Identify which cell holds the provided text, then report its (x, y) central coordinate. 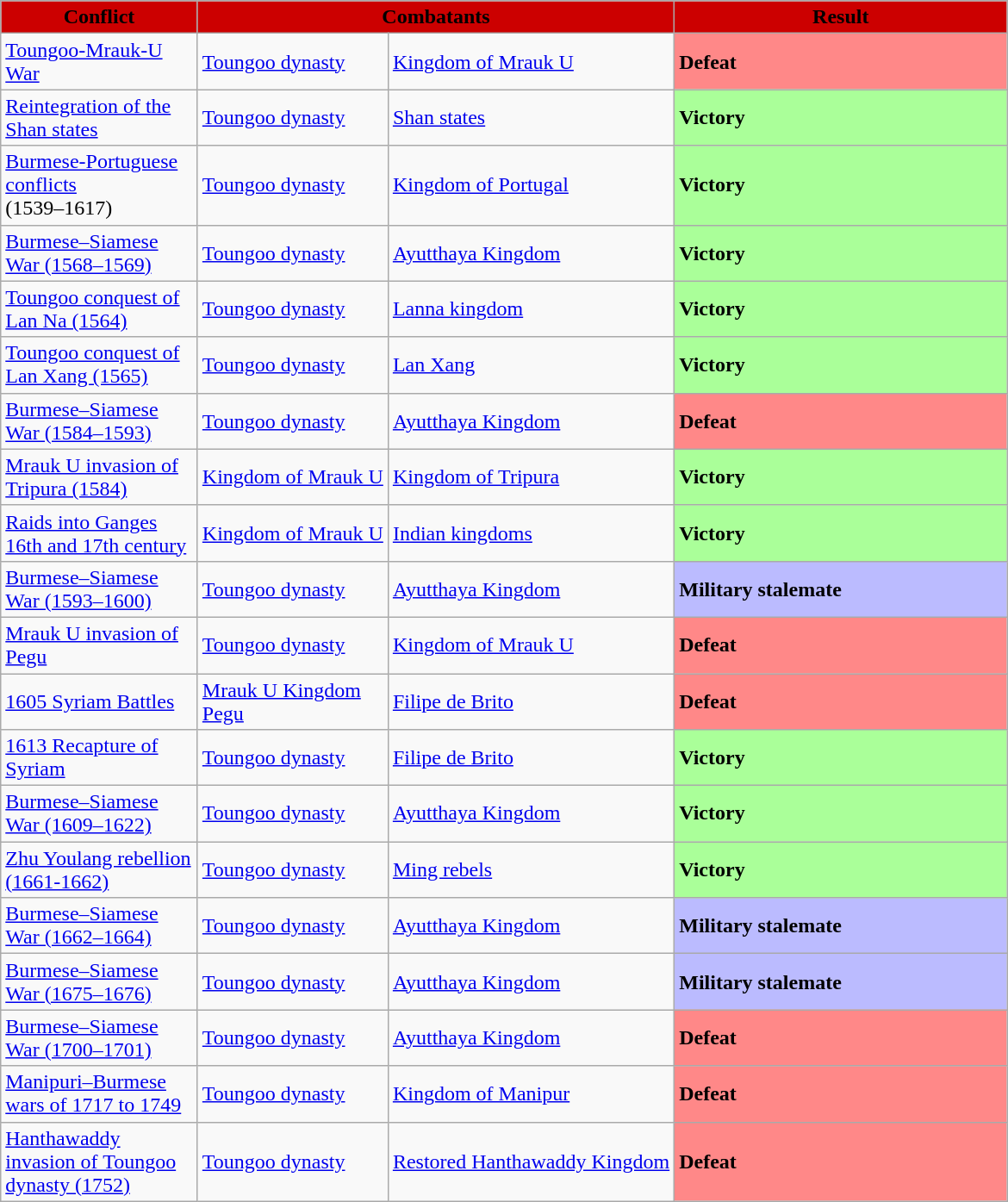
Toungoo conquest of Lan Xang (1565) (100, 365)
Burmese–Siamese War (1700–1701) (100, 1037)
Mrauk U Kingdom Pegu (293, 701)
Restored Hanthawaddy Kingdom (531, 1162)
Lanna kingdom (531, 308)
Kingdom of Portugal (531, 185)
Conflict (100, 17)
Burmese–Siamese War (1662–1664) (100, 925)
Toungoo-Mrauk-U War (100, 62)
Burmese–Siamese War (1584–1593) (100, 420)
Burmese–Siamese War (1568–1569) (100, 253)
Indian kingdoms (531, 532)
Kingdom of Tripura (531, 477)
1605 Syriam Battles (100, 701)
Raids into Ganges 16th and 17th century (100, 532)
Burmese–Siamese War (1593–1600) (100, 589)
Burmese–Siamese War (1675–1676) (100, 982)
Combatants (436, 17)
Shan states (531, 117)
Manipuri–Burmese wars of 1717 to 1749 (100, 1094)
Reintegration of the Shan states (100, 117)
Mrauk U invasion of Tripura (1584) (100, 477)
Ming rebels (531, 870)
Burmese–Siamese War (1609–1622) (100, 813)
Result (841, 17)
Lan Xang (531, 365)
1613 Recapture of Syriam (100, 758)
Zhu Youlang rebellion (1661-1662) (100, 870)
Kingdom of Manipur (531, 1094)
Hanthawaddy invasion of Toungoo dynasty (1752) (100, 1162)
Toungoo conquest of Lan Na (1564) (100, 308)
Mrauk U invasion of Pegu (100, 645)
Burmese-Portuguese conflicts(1539–1617) (100, 185)
